Detect which cell encompasses the target text, then output its [x, y] center coordinate. 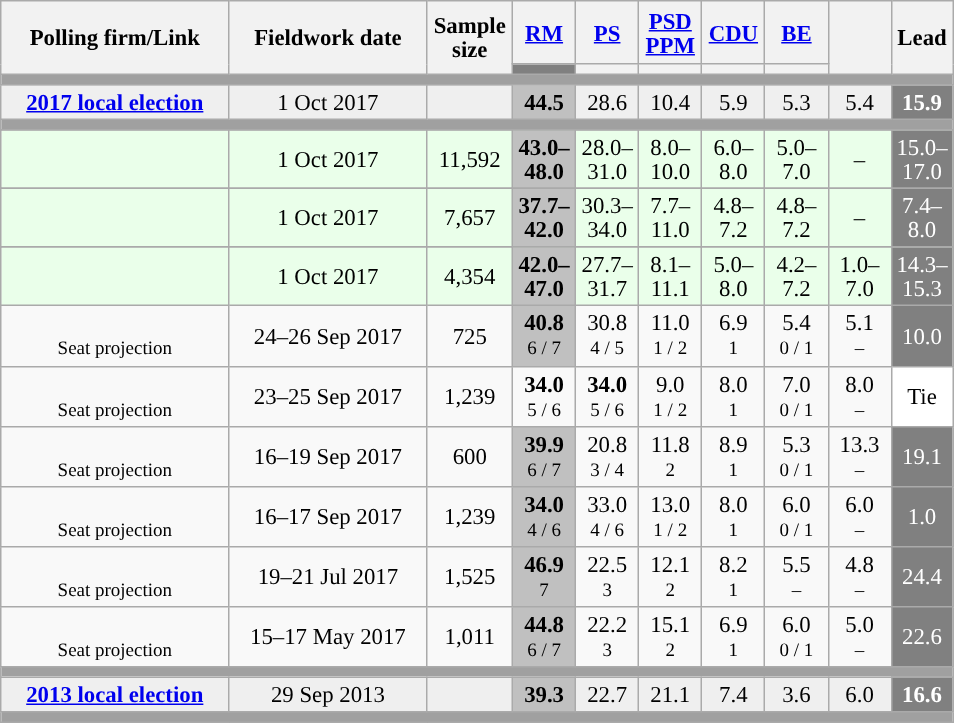
8.91 [734, 456]
7.7–11.0 [670, 218]
10.0 [922, 336]
5.0– [860, 637]
13.3– [860, 456]
5.1– [860, 336]
8.21 [734, 576]
12.12 [670, 576]
22.6 [922, 637]
5.9 [734, 102]
1,525 [470, 576]
5.3 [796, 102]
PS [608, 32]
15–17 May 2017 [328, 637]
24.4 [922, 576]
5.40 / 1 [796, 336]
8.1–11.1 [670, 278]
5.5– [796, 576]
5.0–7.0 [796, 160]
37.7–42.0 [544, 218]
6.0 [860, 694]
39.3 [544, 694]
39.96 / 7 [544, 456]
19.1 [922, 456]
14.3–15.3 [922, 278]
Polling firm/Link [115, 38]
5.4 [860, 102]
28.0–31.0 [608, 160]
10.4 [670, 102]
4.2–7.2 [796, 278]
29 Sep 2013 [328, 694]
15.12 [670, 637]
4,354 [470, 278]
19–21 Jul 2017 [328, 576]
Fieldwork date [328, 38]
CDU [734, 32]
7.4–8.0 [922, 218]
30.84 / 5 [608, 336]
2017 local election [115, 102]
8.0– [860, 396]
30.3–34.0 [608, 218]
7.00 / 1 [796, 396]
23–25 Sep 2017 [328, 396]
BE [796, 32]
Lead [922, 38]
33.04 / 6 [608, 516]
13.01 / 2 [670, 516]
2013 local election [115, 694]
725 [470, 336]
11,592 [470, 160]
5.30 / 1 [796, 456]
4.8– [860, 576]
11.82 [670, 456]
600 [470, 456]
6.0–8.0 [734, 160]
27.7–31.7 [608, 278]
Tie [922, 396]
22.7 [608, 694]
RM [544, 32]
44.86 / 7 [544, 637]
28.6 [608, 102]
15.0–17.0 [922, 160]
20.83 / 4 [608, 456]
34.04 / 6 [544, 516]
22.23 [608, 637]
46.97 [544, 576]
16–17 Sep 2017 [328, 516]
1.0–7.0 [860, 278]
PSDPPM [670, 32]
24–26 Sep 2017 [328, 336]
40.86 / 7 [544, 336]
5.0–8.0 [734, 278]
22.53 [608, 576]
1,011 [470, 637]
11.01 / 2 [670, 336]
43.0–48.0 [544, 160]
8.0–10.0 [670, 160]
15.9 [922, 102]
44.5 [544, 102]
21.1 [670, 694]
7,657 [470, 218]
1.0 [922, 516]
Sample size [470, 38]
3.6 [796, 694]
16.6 [922, 694]
6.0– [860, 516]
7.4 [734, 694]
9.01 / 2 [670, 396]
42.0–47.0 [544, 278]
16–19 Sep 2017 [328, 456]
